Identify which cell holds the provided text, then report its (x, y) central coordinate. 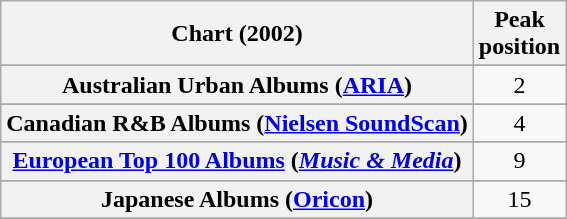
15 (519, 199)
European Top 100 Albums (Music & Media) (238, 161)
Australian Urban Albums (ARIA) (238, 85)
4 (519, 123)
Japanese Albums (Oricon) (238, 199)
Peakposition (519, 34)
2 (519, 85)
Canadian R&B Albums (Nielsen SoundScan) (238, 123)
9 (519, 161)
Chart (2002) (238, 34)
